Output the (x, y) coordinate of the center of the cell containing the given text.  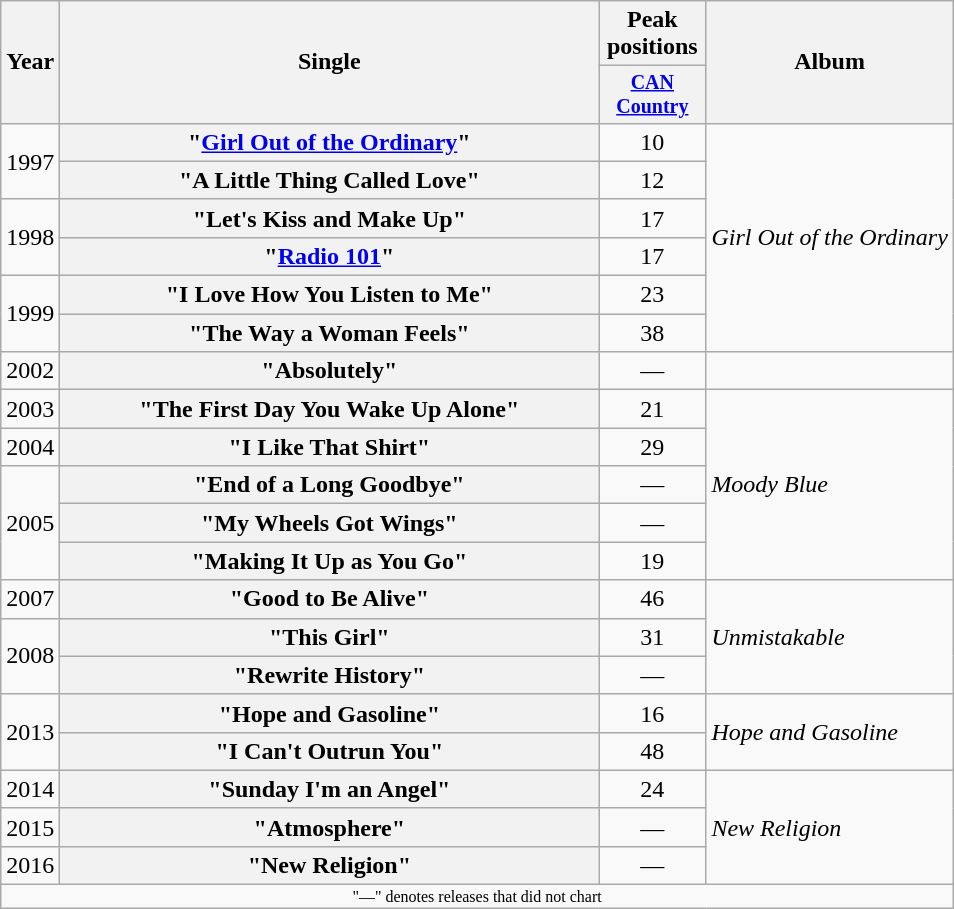
2013 (30, 732)
12 (652, 180)
"New Religion" (330, 865)
Single (330, 62)
21 (652, 409)
Girl Out of the Ordinary (830, 237)
Album (830, 62)
Peak positions (652, 34)
"Let's Kiss and Make Up" (330, 218)
2014 (30, 789)
24 (652, 789)
"Radio 101" (330, 256)
10 (652, 142)
CAN Country (652, 94)
"A Little Thing Called Love" (330, 180)
29 (652, 447)
1999 (30, 314)
"Rewrite History" (330, 675)
16 (652, 713)
38 (652, 333)
2002 (30, 371)
Unmistakable (830, 637)
2015 (30, 827)
2007 (30, 599)
Moody Blue (830, 485)
"Atmosphere" (330, 827)
1997 (30, 161)
"I Love How You Listen to Me" (330, 295)
Hope and Gasoline (830, 732)
"I Like That Shirt" (330, 447)
19 (652, 561)
2008 (30, 656)
"Hope and Gasoline" (330, 713)
"—" denotes releases that did not chart (478, 897)
New Religion (830, 827)
"Good to Be Alive" (330, 599)
31 (652, 637)
"End of a Long Goodbye" (330, 485)
"Absolutely" (330, 371)
"My Wheels Got Wings" (330, 523)
2005 (30, 523)
48 (652, 751)
Year (30, 62)
"Girl Out of the Ordinary" (330, 142)
"Sunday I'm an Angel" (330, 789)
46 (652, 599)
1998 (30, 237)
"I Can't Outrun You" (330, 751)
2004 (30, 447)
"Making It Up as You Go" (330, 561)
2016 (30, 865)
"The First Day You Wake Up Alone" (330, 409)
23 (652, 295)
2003 (30, 409)
"The Way a Woman Feels" (330, 333)
"This Girl" (330, 637)
